From the cell containing the given text, extract its center point as (x, y) coordinate. 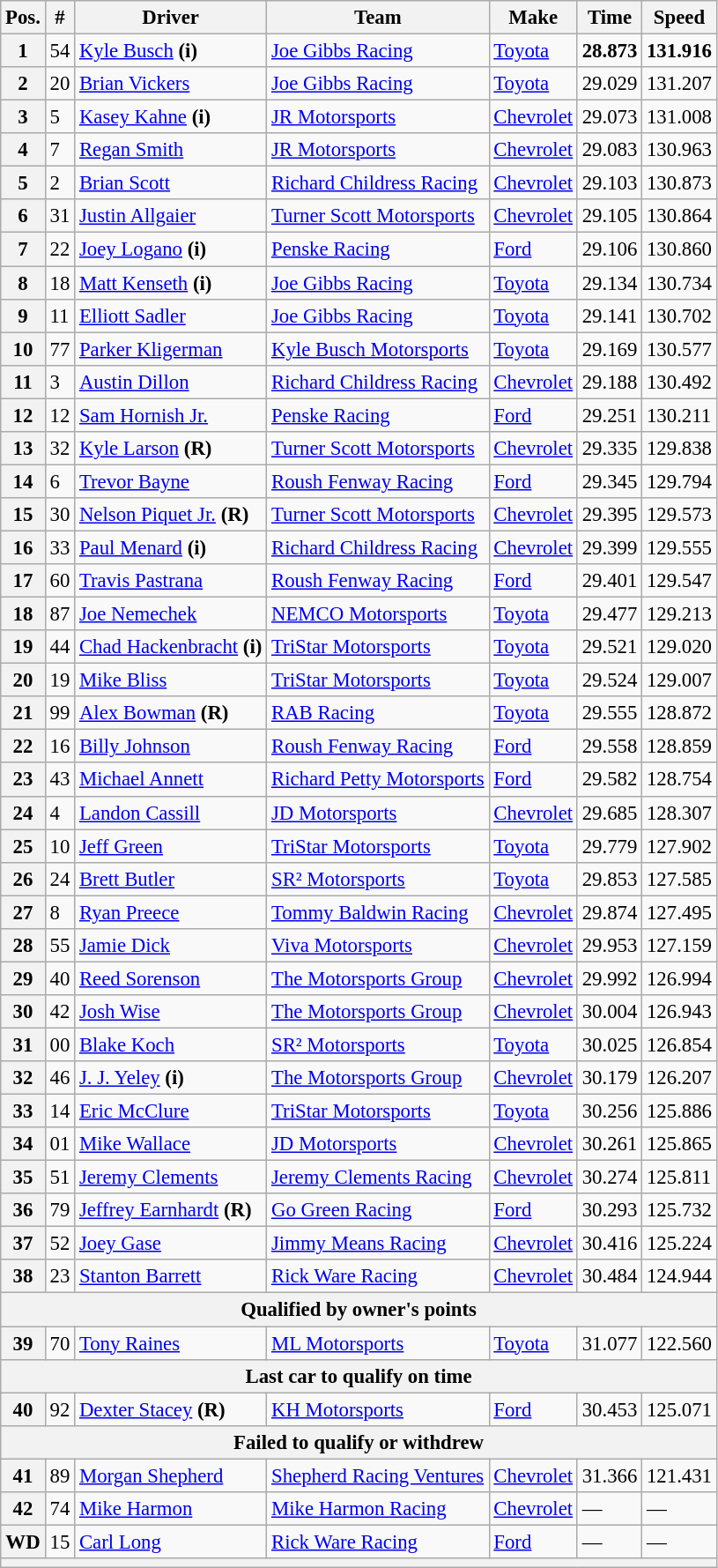
129.213 (680, 614)
129.573 (680, 515)
Jeremy Clements Racing (378, 1178)
28.873 (610, 51)
Mike Bliss (171, 680)
130.211 (680, 415)
29.685 (610, 813)
00 (60, 1044)
87 (60, 614)
29.073 (610, 117)
128.859 (680, 747)
130.702 (680, 316)
126.994 (680, 978)
29.105 (610, 216)
Speed (680, 18)
Failed to qualify or withdrew (359, 1442)
Morgan Shepherd (171, 1475)
89 (60, 1475)
130.963 (680, 150)
Last car to qualify on time (359, 1376)
Nelson Piquet Jr. (R) (171, 515)
46 (60, 1078)
Brian Scott (171, 183)
Richard Petty Motorsports (378, 780)
Travis Pastrana (171, 581)
29.874 (610, 912)
79 (60, 1210)
Blake Koch (171, 1044)
128.754 (680, 780)
29.029 (610, 84)
29.477 (610, 614)
29.106 (610, 249)
Mike Harmon (171, 1509)
Jamie Dick (171, 946)
129.547 (680, 581)
25 (23, 846)
Viva Motorsports (378, 946)
Team (378, 18)
29.169 (610, 349)
Alex Bowman (R) (171, 713)
35 (23, 1178)
122.560 (680, 1343)
130.873 (680, 183)
Kyle Busch (i) (171, 51)
26 (23, 879)
128.307 (680, 813)
Time (610, 18)
30.416 (610, 1244)
31.077 (610, 1343)
131.207 (680, 84)
126.854 (680, 1044)
131.008 (680, 117)
129.555 (680, 547)
Driver (171, 18)
125.886 (680, 1111)
Tony Raines (171, 1343)
Kasey Kahne (i) (171, 117)
Mike Wallace (171, 1144)
29.251 (610, 415)
29.401 (610, 581)
125.865 (680, 1144)
54 (60, 51)
29.134 (610, 283)
29.335 (610, 449)
Jimmy Means Racing (378, 1244)
130.864 (680, 216)
30.004 (610, 1012)
Billy Johnson (171, 747)
Kyle Larson (R) (171, 449)
Brian Vickers (171, 84)
127.585 (680, 879)
29.103 (610, 183)
Stanton Barrett (171, 1277)
28 (23, 946)
Shepherd Racing Ventures (378, 1475)
30.484 (610, 1277)
Justin Allgaier (171, 216)
29 (23, 978)
39 (23, 1343)
17 (23, 581)
Austin Dillon (171, 382)
Tommy Baldwin Racing (378, 912)
WD (23, 1542)
129.020 (680, 647)
Matt Kenseth (i) (171, 283)
130.734 (680, 283)
130.577 (680, 349)
Joey Gase (171, 1244)
Dexter Stacey (R) (171, 1409)
Pos. (23, 18)
74 (60, 1509)
121.431 (680, 1475)
Parker Kligerman (171, 349)
Michael Annett (171, 780)
30.293 (610, 1210)
44 (60, 647)
30.261 (610, 1144)
125.811 (680, 1178)
99 (60, 713)
29.524 (610, 680)
Joey Logano (i) (171, 249)
29.992 (610, 978)
129.794 (680, 481)
92 (60, 1409)
21 (23, 713)
60 (60, 581)
43 (60, 780)
J. J. Yeley (i) (171, 1078)
41 (23, 1475)
29.399 (610, 547)
Make (533, 18)
Jeremy Clements (171, 1178)
29.853 (610, 879)
77 (60, 349)
Paul Menard (i) (171, 547)
31.366 (610, 1475)
131.916 (680, 51)
# (60, 18)
30.256 (610, 1111)
29.558 (610, 747)
ML Motorsports (378, 1343)
Jeffrey Earnhardt (R) (171, 1210)
130.860 (680, 249)
125.071 (680, 1409)
30.274 (610, 1178)
52 (60, 1244)
125.732 (680, 1210)
127.495 (680, 912)
Chad Hackenbracht (i) (171, 647)
9 (23, 316)
NEMCO Motorsports (378, 614)
128.872 (680, 713)
126.943 (680, 1012)
Josh Wise (171, 1012)
Regan Smith (171, 150)
Jeff Green (171, 846)
29.188 (610, 382)
126.207 (680, 1078)
36 (23, 1210)
29.083 (610, 150)
55 (60, 946)
127.902 (680, 846)
Qualified by owner's points (359, 1310)
124.944 (680, 1277)
KH Motorsports (378, 1409)
29.395 (610, 515)
30.025 (610, 1044)
129.007 (680, 680)
29.141 (610, 316)
1 (23, 51)
Sam Hornish Jr. (171, 415)
29.555 (610, 713)
30.453 (610, 1409)
Carl Long (171, 1542)
127.159 (680, 946)
29.953 (610, 946)
Ryan Preece (171, 912)
30.179 (610, 1078)
37 (23, 1244)
125.224 (680, 1244)
29.345 (610, 481)
Reed Sorenson (171, 978)
51 (60, 1178)
Eric McClure (171, 1111)
Trevor Bayne (171, 481)
Elliott Sadler (171, 316)
29.521 (610, 647)
38 (23, 1277)
129.838 (680, 449)
Kyle Busch Motorsports (378, 349)
Joe Nemechek (171, 614)
70 (60, 1343)
Mike Harmon Racing (378, 1509)
130.492 (680, 382)
27 (23, 912)
29.779 (610, 846)
13 (23, 449)
01 (60, 1144)
Go Green Racing (378, 1210)
34 (23, 1144)
RAB Racing (378, 713)
Landon Cassill (171, 813)
29.582 (610, 780)
Brett Butler (171, 879)
